Determine the (x, y) coordinate at the center of the cell enclosing the given text.  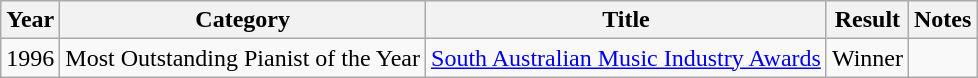
Year (30, 20)
Notes (942, 20)
Title (626, 20)
Result (867, 20)
Winner (867, 58)
1996 (30, 58)
Category (243, 20)
Most Outstanding Pianist of the Year (243, 58)
South Australian Music Industry Awards (626, 58)
